Return the [x, y] coordinate for the center point of the cell that contains the specified text.  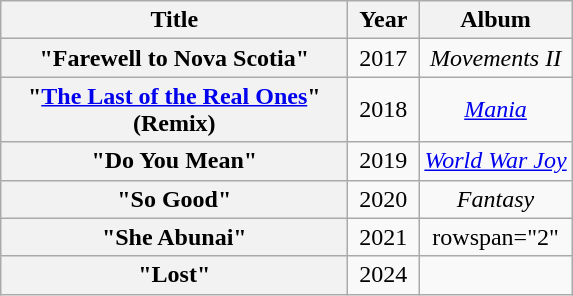
"Farewell to Nova Scotia" [174, 58]
2019 [384, 161]
2017 [384, 58]
"The Last of the Real Ones" (Remix) [174, 110]
2024 [384, 275]
"Lost" [174, 275]
rowspan="2" [496, 237]
Fantasy [496, 199]
Movements II [496, 58]
"Do You Mean" [174, 161]
2018 [384, 110]
Album [496, 20]
"So Good" [174, 199]
Year [384, 20]
Mania [496, 110]
"She Abunai" [174, 237]
Title [174, 20]
2020 [384, 199]
World War Joy [496, 161]
2021 [384, 237]
